Return the [x, y] coordinate for the center point of the cell that contains the specified text.  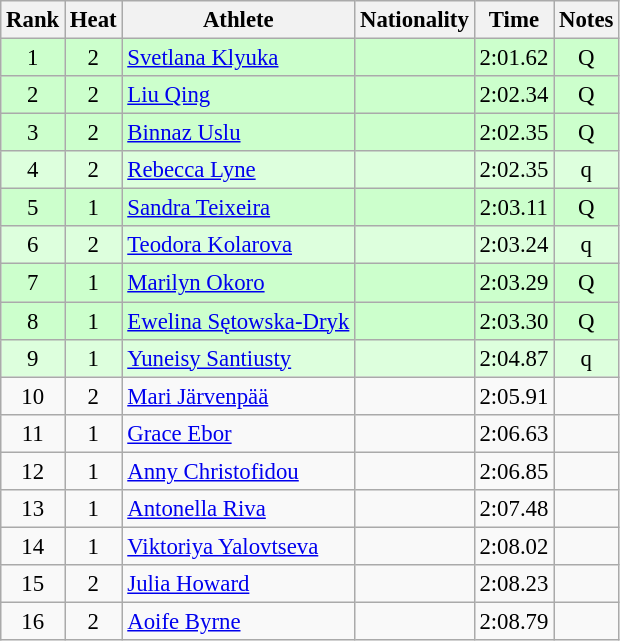
Svetlana Klyuka [238, 58]
Heat [94, 20]
Grace Ebor [238, 433]
Rebecca Lyne [238, 170]
2:04.87 [514, 358]
2:08.02 [514, 546]
Notes [586, 20]
2:08.79 [514, 621]
Sandra Teixeira [238, 208]
Julia Howard [238, 584]
Liu Qing [238, 95]
Time [514, 20]
7 [33, 283]
Yuneisy Santiusty [238, 358]
Anny Christofidou [238, 471]
9 [33, 358]
5 [33, 208]
16 [33, 621]
Ewelina Sętowska-Dryk [238, 321]
2:06.85 [514, 471]
11 [33, 433]
15 [33, 584]
Viktoriya Yalovtseva [238, 546]
2:02.34 [514, 95]
Nationality [414, 20]
8 [33, 321]
2:03.11 [514, 208]
14 [33, 546]
2:08.23 [514, 584]
3 [33, 133]
2:03.30 [514, 321]
Athlete [238, 20]
Binnaz Uslu [238, 133]
2:05.91 [514, 396]
13 [33, 509]
2:01.62 [514, 58]
4 [33, 170]
2:06.63 [514, 433]
Aoife Byrne [238, 621]
Rank [33, 20]
Antonella Riva [238, 509]
2:07.48 [514, 509]
2:03.29 [514, 283]
6 [33, 245]
Teodora Kolarova [238, 245]
10 [33, 396]
12 [33, 471]
Marilyn Okoro [238, 283]
2:03.24 [514, 245]
Mari Järvenpää [238, 396]
